Determine the (X, Y) coordinate at the center of the cell enclosing the given text.  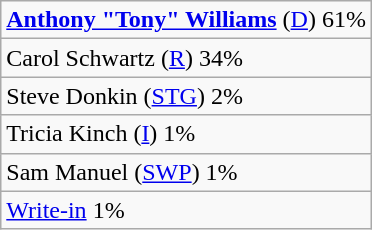
Tricia Kinch (I) 1% (186, 134)
Carol Schwartz (R) 34% (186, 58)
Steve Donkin (STG) 2% (186, 96)
Sam Manuel (SWP) 1% (186, 172)
Anthony "Tony" Williams (D) 61% (186, 20)
Write-in 1% (186, 210)
